Scan for the cell matching the given text and deliver its [X, Y] coordinate at center. 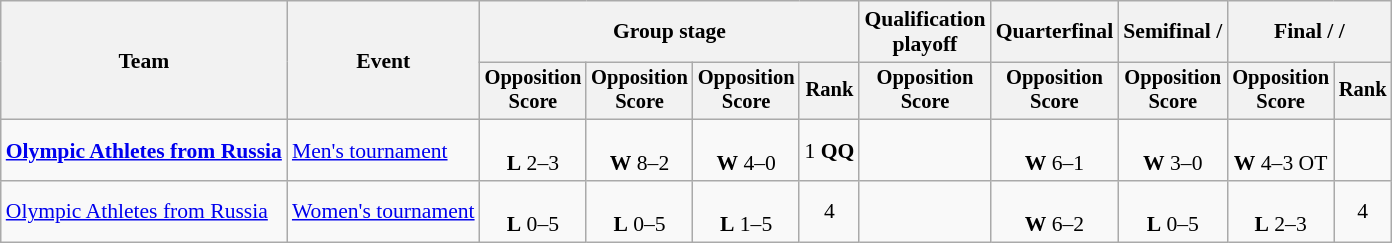
W 8–2 [640, 150]
1 QQ [829, 150]
Quarterfinal [1055, 32]
Semifinal / [1172, 32]
W 4–0 [746, 150]
Men's tournament [384, 150]
L 1–5 [746, 212]
Women's tournament [384, 212]
W 4–3 OT [1280, 150]
W 3–0 [1172, 150]
Event [384, 60]
Team [144, 60]
Final / / [1309, 32]
Qualificationplayoff [924, 32]
W 6–1 [1055, 150]
Group stage [670, 32]
W 6–2 [1055, 212]
